Determine the [x, y] coordinate at the center of the cell enclosing the given text.  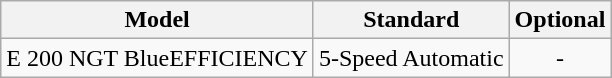
E 200 NGT BlueEFFICIENCY [158, 58]
Optional [560, 20]
Model [158, 20]
5-Speed Automatic [411, 58]
- [560, 58]
Standard [411, 20]
